Output the [X, Y] coordinate of the center of the cell containing the given text.  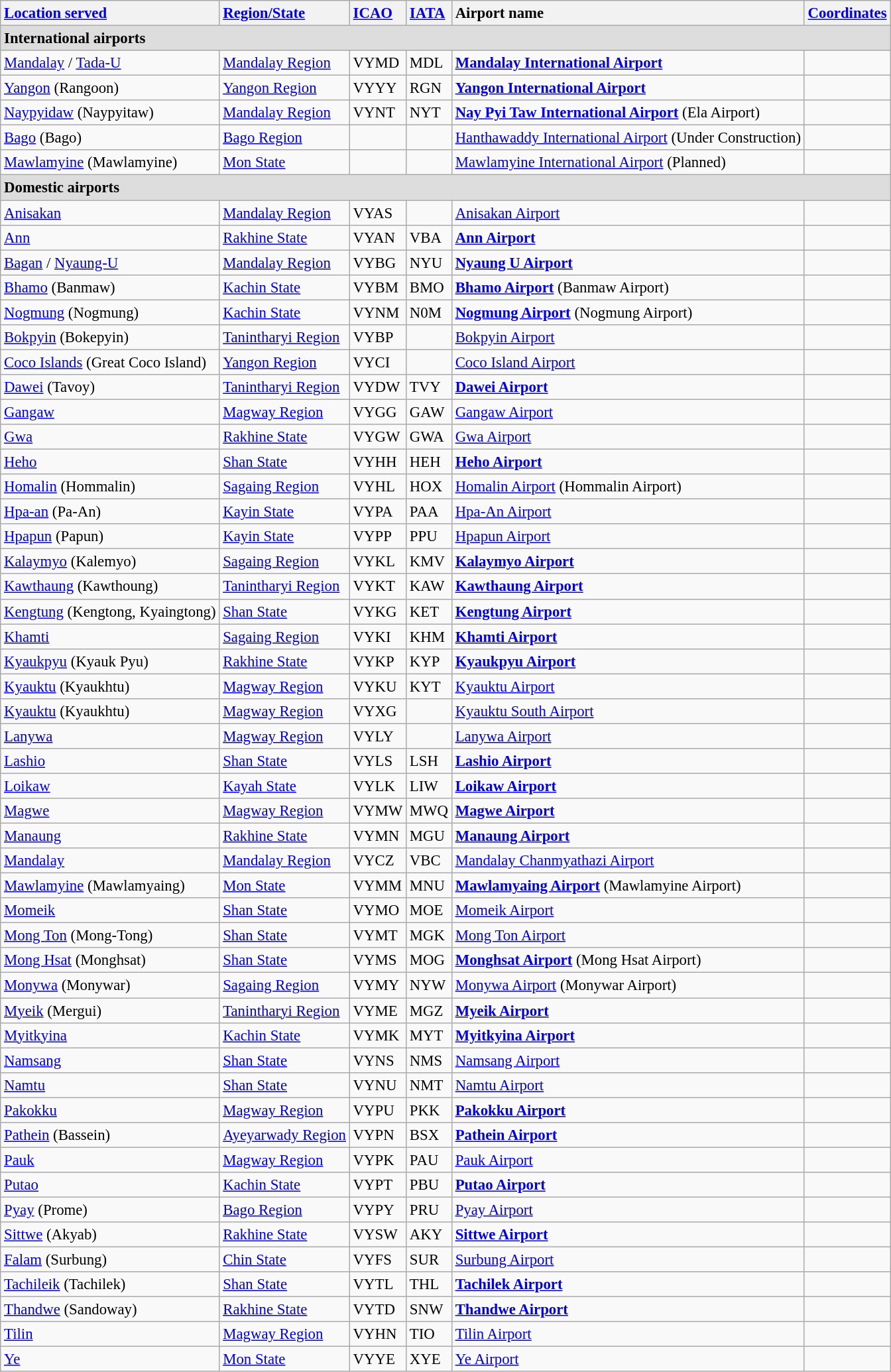
Pathein Airport [628, 1135]
NYU [430, 263]
Surbung Airport [628, 1260]
VYPY [378, 1210]
Magwe Airport [628, 811]
VYLK [378, 786]
Coco Island Airport [628, 362]
Tilin [110, 1334]
MOE [430, 910]
VYPA [378, 512]
Bago (Bago) [110, 138]
Monghsat Airport (Mong Hsat Airport) [628, 961]
VYKU [378, 686]
MWQ [430, 811]
Yangon (Rangoon) [110, 88]
Magwe [110, 811]
GAW [430, 412]
Ayeyarwady Region [284, 1135]
Thandwe Airport [628, 1310]
Mawlamyaing Airport (Mawlamyine Airport) [628, 886]
Kalaymyo Airport [628, 562]
Bokpyin Airport [628, 338]
VYAN [378, 237]
NYW [430, 985]
VYTD [378, 1310]
Myeik (Mergui) [110, 1011]
Lanywa Airport [628, 736]
Coco Islands (Great Coco Island) [110, 362]
Sittwe (Akyab) [110, 1235]
Kalaymyo (Kalemyo) [110, 562]
Kyauktu Airport [628, 686]
Anisakan [110, 213]
VYMS [378, 961]
Lanywa [110, 736]
VYKP [378, 661]
Mong Ton (Mong-Tong) [110, 936]
Dawei Airport [628, 387]
VYLS [378, 761]
Loikaw Airport [628, 786]
THL [430, 1284]
VYMK [378, 1035]
Bokpyin (Bokepyin) [110, 338]
VYMD [378, 63]
VYHH [378, 462]
Mandalay / Tada-U [110, 63]
HOX [430, 487]
AKY [430, 1235]
LSH [430, 761]
VYNT [378, 113]
Kyaukpyu (Kyauk Pyu) [110, 661]
Ye [110, 1359]
VYMN [378, 836]
VYPT [378, 1185]
NYT [430, 113]
Heho [110, 462]
VYNS [378, 1060]
MYT [430, 1035]
Khamti [110, 637]
KYP [430, 661]
Pauk Airport [628, 1160]
Hanthawaddy International Airport (Under Construction) [628, 138]
Naypyidaw (Naypyitaw) [110, 113]
Chin State [284, 1260]
Bhamo (Banmaw) [110, 287]
Pyay Airport [628, 1210]
Homalin (Hommalin) [110, 487]
VYPU [378, 1110]
Falam (Surbung) [110, 1260]
MOG [430, 961]
VBA [430, 237]
Ann [110, 237]
Kengtung Airport [628, 611]
Ann Airport [628, 237]
Airport name [628, 13]
Hpa-an (Pa-An) [110, 512]
VYNU [378, 1085]
Location served [110, 13]
PAA [430, 512]
Mandalay Chanmyathazi Airport [628, 861]
ICAO [378, 13]
Gangaw [110, 412]
Kyaukpyu Airport [628, 661]
Pakokku [110, 1110]
VYFS [378, 1260]
Momeik Airport [628, 910]
Hpapun Airport [628, 536]
Loikaw [110, 786]
VYBM [378, 287]
Hpapun (Papun) [110, 536]
VYME [378, 1011]
KHM [430, 637]
VBC [430, 861]
Mong Ton Airport [628, 936]
Mawlamyine (Mawlamyine) [110, 162]
TIO [430, 1334]
Manaung [110, 836]
Homalin Airport (Hommalin Airport) [628, 487]
Gangaw Airport [628, 412]
VYPP [378, 536]
MGZ [430, 1011]
VYCI [378, 362]
VYMO [378, 910]
Monywa (Monywar) [110, 985]
RGN [430, 88]
PAU [430, 1160]
PBU [430, 1185]
KET [430, 611]
Pauk [110, 1160]
Mawlamyine (Mawlamyaing) [110, 886]
SUR [430, 1260]
IATA [430, 13]
NMS [430, 1060]
KMV [430, 562]
Kyauktu South Airport [628, 712]
Monywa Airport (Monywar Airport) [628, 985]
Ye Airport [628, 1359]
VYMW [378, 811]
VYPN [378, 1135]
Kawthaung Airport [628, 587]
VYHN [378, 1334]
BSX [430, 1135]
Lashio [110, 761]
Sittwe Airport [628, 1235]
KYT [430, 686]
Tachilek Airport [628, 1284]
Myitkyina [110, 1035]
SNW [430, 1310]
Namtu Airport [628, 1085]
VYSW [378, 1235]
N0M [430, 312]
Bagan / Nyaung-U [110, 263]
Kayah State [284, 786]
Kengtung (Kengtong, Kyaingtong) [110, 611]
MGK [430, 936]
VYGG [378, 412]
PKK [430, 1110]
VYHL [378, 487]
Bhamo Airport (Banmaw Airport) [628, 287]
Tilin Airport [628, 1334]
VYMT [378, 936]
Region/State [284, 13]
Pathein (Bassein) [110, 1135]
VYLY [378, 736]
MGU [430, 836]
Pakokku Airport [628, 1110]
Nyaung U Airport [628, 263]
VYPK [378, 1160]
VYBP [378, 338]
Gwa Airport [628, 437]
VYTL [378, 1284]
MNU [430, 886]
Yangon International Airport [628, 88]
BMO [430, 287]
GWA [430, 437]
VYKI [378, 637]
HEH [430, 462]
VYCZ [378, 861]
XYE [430, 1359]
Myitkyina Airport [628, 1035]
Domestic airports [445, 188]
VYBG [378, 263]
VYGW [378, 437]
Mawlamyine International Airport (Planned) [628, 162]
Putao Airport [628, 1185]
Pyay (Prome) [110, 1210]
Heho Airport [628, 462]
Kawthaung (Kawthoung) [110, 587]
Namtu [110, 1085]
Myeik Airport [628, 1011]
VYYE [378, 1359]
Gwa [110, 437]
International airports [445, 38]
Momeik [110, 910]
Hpa-An Airport [628, 512]
Putao [110, 1185]
Nay Pyi Taw International Airport (Ela Airport) [628, 113]
VYYY [378, 88]
Dawei (Tavoy) [110, 387]
Khamti Airport [628, 637]
Namsang [110, 1060]
VYNM [378, 312]
Tachileik (Tachilek) [110, 1284]
Thandwe (Sandoway) [110, 1310]
VYDW [378, 387]
Namsang Airport [628, 1060]
LIW [430, 786]
NMT [430, 1085]
Mandalay International Airport [628, 63]
VYKL [378, 562]
KAW [430, 587]
Mong Hsat (Monghsat) [110, 961]
Lashio Airport [628, 761]
MDL [430, 63]
VYKG [378, 611]
VYAS [378, 213]
VYMM [378, 886]
Manaung Airport [628, 836]
Mandalay [110, 861]
Coordinates [847, 13]
VYXG [378, 712]
PPU [430, 536]
Nogmung Airport (Nogmung Airport) [628, 312]
Anisakan Airport [628, 213]
VYKT [378, 587]
PRU [430, 1210]
Nogmung (Nogmung) [110, 312]
TVY [430, 387]
VYMY [378, 985]
